Provide the [x, y] coordinate of the cell's center where the given text is located.  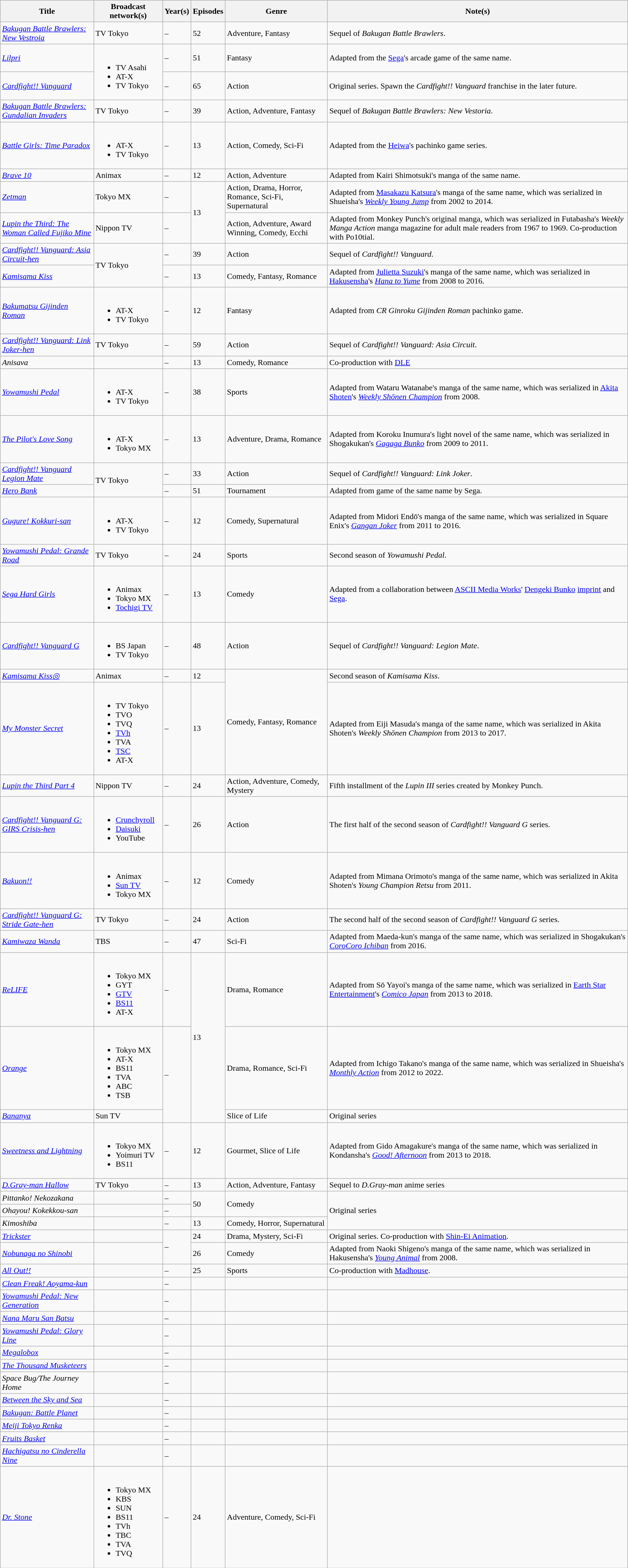
Nobunaga no Shinobi [47, 1254]
Bakumatsu Gijinden Roman [47, 310]
65 [208, 86]
Kamisama Kiss◎ [47, 676]
Battle Girls: Time Paradox [47, 145]
Hero Bank [47, 491]
Sequel of Cardfight!! Vanguard: Asia Circuit. [478, 345]
Comedy, Horror, Supernatural [276, 1223]
Sun TV [128, 1116]
Yowamushi Pedal: Grande Road [47, 555]
Adapted from the Sega's arcade game of the same name. [478, 58]
TV TokyoTVOTVQTVhTVATSCAT-X [128, 729]
Adapted from Wataru Watanabe's manga of the same name, which was serialized in Akita Shoten's Weekly Shōnen Champion from 2008. [478, 392]
My Monster Secret [47, 729]
Sequel of Bakugan Battle Brawlers. [478, 33]
AT-XTokyo MX [128, 439]
Clean Freak! Aoyama-kun [47, 1283]
The Thousand Musketeers [47, 1365]
38 [208, 392]
Tournament [276, 491]
TBS [128, 942]
Original series. Spawn the Cardfight!! Vanguard franchise in the later future. [478, 86]
Brave 10 [47, 175]
Adapted from Koroku Inumura's light novel of the same name, which was serialized in Shogakukan's Gagaga Bunko from 2009 to 2011. [478, 439]
Cardfight!! Vanguard G [47, 646]
Cardfight!! Vanguard [47, 86]
Trickster [47, 1236]
25 [208, 1271]
Adapted from Naoki Shigeno's manga of the same name, which was serialized in Hakusensha's Young Animal from 2008. [478, 1254]
Adapted from Sō Yayoi's manga of the same name, which was serialized in Earth Star Entertainment's Comico Japan from 2013 to 2018. [478, 989]
52 [208, 33]
Title [47, 11]
Adapted from Ichigo Takano's manga of the same name, which was serialized in Shueisha's Monthly Action from 2012 to 2022. [478, 1068]
Fifth installment of the Lupin III series created by Monkey Punch. [478, 786]
Co-production with Madhouse. [478, 1271]
Fruits Basket [47, 1438]
BS JapanTV Tokyo [128, 646]
Bakugan Battle Brawlers: New Vestroia [47, 33]
Bakuon!! [47, 880]
Yowamushi Pedal: New Generation [47, 1301]
Original series. Co-production with Shin-Ei Animation. [478, 1236]
Orange [47, 1068]
Dr. Stone [47, 1517]
Action, Drama, Horror, Romance, Sci-Fi, Supernatural [276, 197]
Sci-Fi [276, 942]
Zetman [47, 197]
Tokyo MXKBSSUNBS11TVhTBCTVATVQ [128, 1517]
Nana Maru San Batsu [47, 1318]
Meiji Tokyo Renka [47, 1425]
Adventure, Fantasy [276, 33]
Tokyo MXYoimuri TVBS11 [128, 1150]
Adapted from Eiji Masuda's manga of the same name, which was serialized in Akita Shoten's Weekly Shōnen Champion from 2013 to 2017. [478, 729]
Sequel of Cardfight!! Vanguard: Legion Mate. [478, 646]
Lupin the Third Part 4 [47, 786]
50 [208, 1204]
Lupin the Third: The Woman Called Fujiko Mine [47, 228]
Gugure! Kokkuri-san [47, 521]
Drama, Romance [276, 989]
Sequel of Bakugan Battle Brawlers: New Vestoria. [478, 111]
Comedy, Romance [276, 362]
Action, Adventure, Comedy, Mystery [276, 786]
Anisava [47, 362]
Adapted from Masakazu Katsura's manga of the same name, which was serialized in Shueisha's Weekly Young Jump from 2002 to 2014. [478, 197]
Genre [276, 11]
Adapted from Mimana Orimoto's manga of the same name, which was serialized in Akita Shoten's Young Champion Retsu from 2011. [478, 880]
CrunchyrollDaisukiYouTube [128, 825]
Lilpri [47, 58]
48 [208, 646]
Sequel to D.Gray-man anime series [478, 1185]
Note(s) [478, 11]
AnimaxTokyo MXTochigi TV [128, 594]
Second season of Kamisama Kiss. [478, 676]
Comedy, Supernatural [276, 521]
Year(s) [177, 11]
Cardfight!! Vanguard: Link Joker-hen [47, 345]
Sequel of Cardfight!! Vanguard: Link Joker. [478, 474]
Broadcast network(s) [128, 11]
The second half of the second season of Cardfight!! Vanguard G series. [478, 919]
Drama, Romance, Sci-Fi [276, 1068]
Cardfight!! Vanguard: Asia Circuit-hen [47, 254]
Adapted from Gido Amagakure's manga of the same name, which was serialized in Kondansha's Good! Afternoon from 2013 to 2018. [478, 1150]
TV AsahiAT-XTV Tokyo [128, 72]
Action, Comedy, Sci-Fi [276, 145]
The Pilot's Love Song [47, 439]
Adapted from Kairi Shimotsuki's manga of the same name. [478, 175]
Sega Hard Girls [47, 594]
Adapted from CR Ginroku Gijinden Roman pachinko game. [478, 310]
Kamiwaza Wanda [47, 942]
Adapted from a collaboration between ASCII Media Works' Dengeki Bunko imprint and Sega. [478, 594]
All Out!! [47, 1271]
Episodes [208, 11]
Bakugan: Battle Planet [47, 1413]
Between the Sky and Sea [47, 1400]
Adventure, Drama, Romance [276, 439]
Action, Adventure, Award Winning, Comedy, Ecchi [276, 228]
Tokyo MX [128, 197]
D.Gray-man Hallow [47, 1185]
Adapted from Midori Endō's manga of the same name, which was serialized in Square Enix's Gangan Joker from 2011 to 2016. [478, 521]
Pittanko! Nekozakana [47, 1198]
Bakugan Battle Brawlers: Gundalian Invaders [47, 111]
Adventure, Comedy, Sci-Fi [276, 1517]
Tokyo MXAT-XBS11TVAABCTSB [128, 1068]
Adapted from game of the same name by Sega. [478, 491]
Cardfight!! Vanguard G: Stride Gate-hen [47, 919]
Adapted from the Heiwa's pachinko game series. [478, 145]
Ohayou! Kokekkou-san [47, 1210]
ReLIFE [47, 989]
Cardfight!! Vanguard Legion Mate [47, 474]
Space Bug/The Journey Home [47, 1382]
Kamisama Kiss [47, 276]
Slice of Life [276, 1116]
Sweetness and Lightning [47, 1150]
Cardfight!! Vanguard G: GIRS Crisis-hen [47, 825]
Second season of Yowamushi Pedal. [478, 555]
Co-production with DLE [478, 362]
59 [208, 345]
Adapted from Maeda-kun's manga of the same name, which was serialized in Shogakukan's CoroCoro Ichiban from 2016. [478, 942]
Megalobox [47, 1353]
Kimoshiba [47, 1223]
Adapted from Julietta Suzuki's manga of the same name, which was serialized in Hakusensha's Hana to Yume from 2008 to 2016. [478, 276]
Hachigatsu no Cinderella Nine [47, 1456]
47 [208, 942]
Yowamushi Pedal [47, 392]
33 [208, 474]
Drama, Mystery, Sci-Fi [276, 1236]
Sequel of Cardfight!! Vanguard. [478, 254]
Action, Adventure [276, 175]
Tokyo MXGYTGTVBS11AT-X [128, 989]
AnimaxSun TVTokyo MX [128, 880]
Gourmet, Slice of Life [276, 1150]
The first half of the second season of Cardfight!! Vanguard G series. [478, 825]
Bananya [47, 1116]
Yowamushi Pedal: Glory Line [47, 1335]
